For the text-containing cell, return its midpoint in [X, Y] coordinate format. 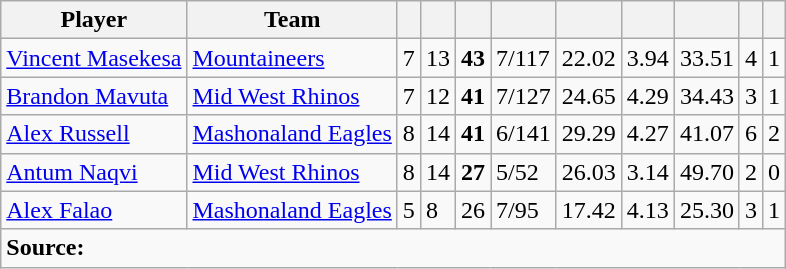
12 [438, 96]
3.94 [648, 58]
Antum Naqvi [94, 172]
4.27 [648, 134]
7/127 [524, 96]
34.43 [706, 96]
3.14 [648, 172]
Mountaineers [292, 58]
Brandon Mavuta [94, 96]
49.70 [706, 172]
43 [472, 58]
24.65 [588, 96]
0 [774, 172]
5/52 [524, 172]
4.13 [648, 210]
33.51 [706, 58]
Vincent Masekesa [94, 58]
Player [94, 20]
Alex Falao [94, 210]
26 [472, 210]
Source: [394, 248]
41.07 [706, 134]
22.02 [588, 58]
13 [438, 58]
17.42 [588, 210]
Alex Russell [94, 134]
4 [750, 58]
6/141 [524, 134]
6 [750, 134]
Team [292, 20]
26.03 [588, 172]
27 [472, 172]
7/117 [524, 58]
7/95 [524, 210]
5 [408, 210]
25.30 [706, 210]
29.29 [588, 134]
4.29 [648, 96]
